For the text-containing cell, return its midpoint in (X, Y) coordinate format. 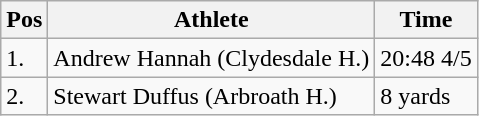
1. (24, 58)
Athlete (212, 20)
20:48 4/5 (426, 58)
Stewart Duffus (Arbroath H.) (212, 96)
Pos (24, 20)
Time (426, 20)
2. (24, 96)
8 yards (426, 96)
Andrew Hannah (Clydesdale H.) (212, 58)
